For the text-containing cell, return its midpoint in [x, y] coordinate format. 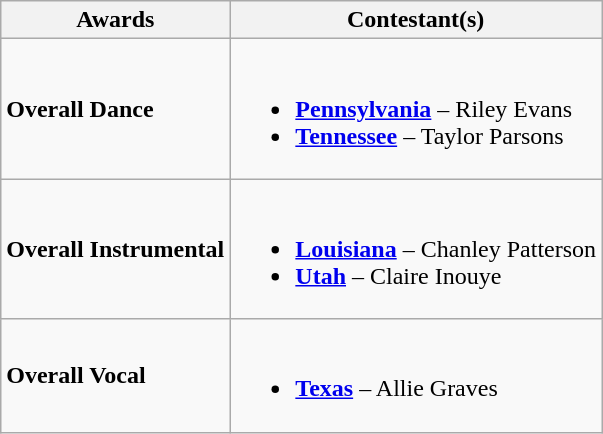
Texas – Allie Graves [416, 376]
Awards [116, 20]
Contestant(s) [416, 20]
Overall Instrumental [116, 249]
Pennsylvania – Riley Evans Tennessee – Taylor Parsons [416, 109]
Louisiana – Chanley Patterson Utah – Claire Inouye [416, 249]
Overall Vocal [116, 376]
Overall Dance [116, 109]
